Return the [X, Y] coordinate for the center point of the cell that contains the specified text.  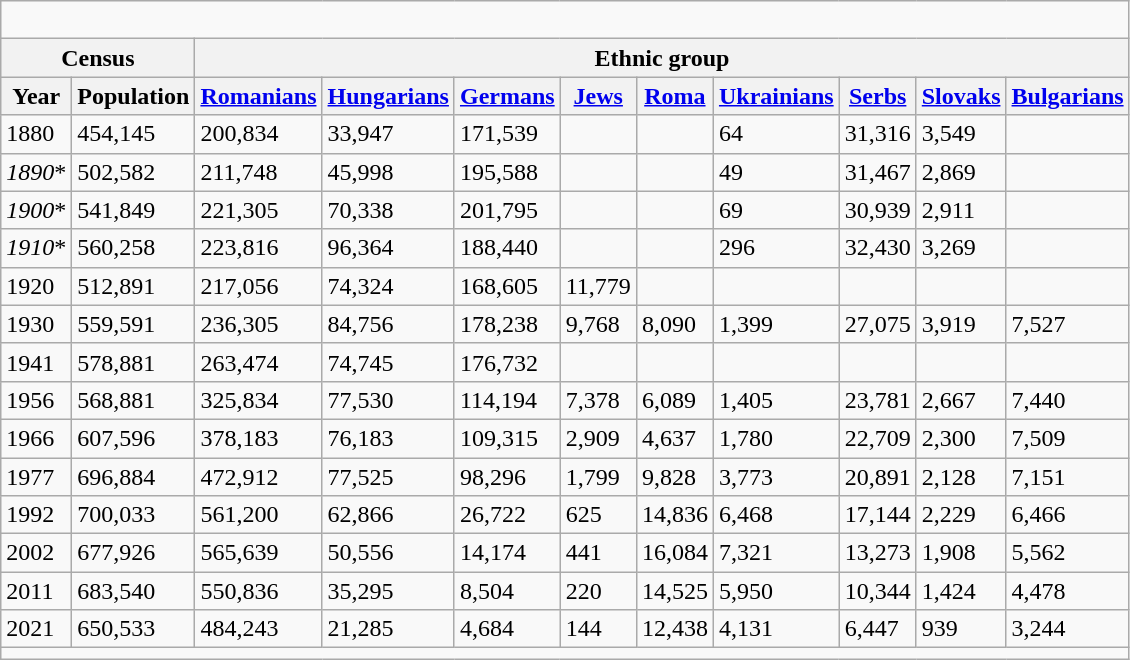
16,084 [674, 553]
77,525 [388, 477]
3,549 [961, 134]
14,174 [507, 553]
1890* [36, 172]
6,468 [776, 515]
176,732 [507, 362]
263,474 [258, 362]
50,556 [388, 553]
33,947 [388, 134]
201,795 [507, 210]
6,466 [1068, 515]
296 [776, 248]
45,998 [388, 172]
512,891 [134, 286]
32,430 [878, 248]
195,588 [507, 172]
650,533 [134, 629]
10,344 [878, 591]
1,908 [961, 553]
Roma [674, 96]
223,816 [258, 248]
Slovaks [961, 96]
31,467 [878, 172]
5,562 [1068, 553]
441 [598, 553]
677,926 [134, 553]
484,243 [258, 629]
8,090 [674, 324]
96,364 [388, 248]
454,145 [134, 134]
1920 [36, 286]
Jews [598, 96]
1977 [36, 477]
7,440 [1068, 400]
144 [598, 629]
560,258 [134, 248]
74,745 [388, 362]
625 [598, 515]
541,849 [134, 210]
3,773 [776, 477]
211,748 [258, 172]
607,596 [134, 438]
9,768 [598, 324]
325,834 [258, 400]
171,539 [507, 134]
4,684 [507, 629]
6,089 [674, 400]
565,639 [258, 553]
200,834 [258, 134]
2,909 [598, 438]
Census [98, 58]
4,131 [776, 629]
1992 [36, 515]
378,183 [258, 438]
559,591 [134, 324]
7,527 [1068, 324]
49 [776, 172]
69 [776, 210]
74,324 [388, 286]
7,321 [776, 553]
98,296 [507, 477]
236,305 [258, 324]
696,884 [134, 477]
1930 [36, 324]
1910* [36, 248]
11,779 [598, 286]
62,866 [388, 515]
2,128 [961, 477]
3,269 [961, 248]
683,540 [134, 591]
2,229 [961, 515]
472,912 [258, 477]
1,405 [776, 400]
1966 [36, 438]
168,605 [507, 286]
114,194 [507, 400]
84,756 [388, 324]
2,869 [961, 172]
221,305 [258, 210]
31,316 [878, 134]
2,667 [961, 400]
217,056 [258, 286]
1,424 [961, 591]
3,244 [1068, 629]
1880 [36, 134]
22,709 [878, 438]
77,530 [388, 400]
Population [134, 96]
2002 [36, 553]
Serbs [878, 96]
1,780 [776, 438]
3,919 [961, 324]
568,881 [134, 400]
9,828 [674, 477]
64 [776, 134]
939 [961, 629]
7,151 [1068, 477]
Ukrainians [776, 96]
Hungarians [388, 96]
Romanians [258, 96]
Germans [507, 96]
1,799 [598, 477]
Year [36, 96]
21,285 [388, 629]
14,525 [674, 591]
561,200 [258, 515]
23,781 [878, 400]
550,836 [258, 591]
2,300 [961, 438]
14,836 [674, 515]
76,183 [388, 438]
2011 [36, 591]
4,478 [1068, 591]
2021 [36, 629]
188,440 [507, 248]
700,033 [134, 515]
109,315 [507, 438]
8,504 [507, 591]
7,509 [1068, 438]
2,911 [961, 210]
178,238 [507, 324]
26,722 [507, 515]
17,144 [878, 515]
27,075 [878, 324]
30,939 [878, 210]
35,295 [388, 591]
12,438 [674, 629]
70,338 [388, 210]
13,273 [878, 553]
578,881 [134, 362]
6,447 [878, 629]
220 [598, 591]
4,637 [674, 438]
1900* [36, 210]
20,891 [878, 477]
1,399 [776, 324]
1956 [36, 400]
5,950 [776, 591]
Ethnic group [662, 58]
7,378 [598, 400]
1941 [36, 362]
502,582 [134, 172]
Bulgarians [1068, 96]
